Search for the cell housing the specified text and yield its [x, y] center coordinate. 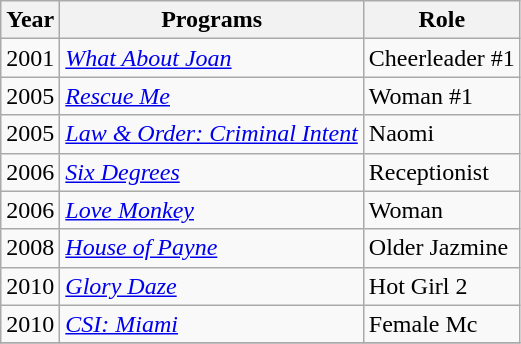
Woman #1 [442, 96]
2008 [30, 248]
Female Mc [442, 324]
House of Payne [212, 248]
Glory Daze [212, 286]
Hot Girl 2 [442, 286]
2001 [30, 58]
Receptionist [442, 172]
Rescue Me [212, 96]
Law & Order: Criminal Intent [212, 134]
Woman [442, 210]
CSI: Miami [212, 324]
Naomi [442, 134]
What About Joan [212, 58]
Six Degrees [212, 172]
Role [442, 20]
Cheerleader #1 [442, 58]
Older Jazmine [442, 248]
Year [30, 20]
Love Monkey [212, 210]
Programs [212, 20]
